Provide the [X, Y] coordinate of the cell's center where the given text is located.  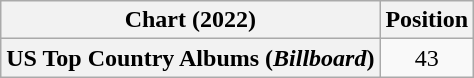
US Top Country Albums (Billboard) [190, 58]
Position [427, 20]
Chart (2022) [190, 20]
43 [427, 58]
